Return (x, y) of the center of cell containing provided text 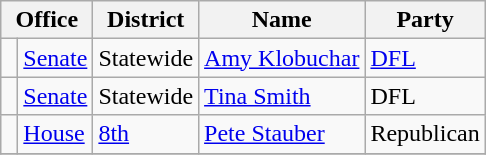
Amy Klobuchar (282, 58)
Republican (425, 134)
Party (425, 20)
District (146, 20)
Pete Stauber (282, 134)
Office (47, 20)
Name (282, 20)
House (56, 134)
Tina Smith (282, 96)
8th (146, 134)
